Search for the cell housing the specified text and yield its [X, Y] center coordinate. 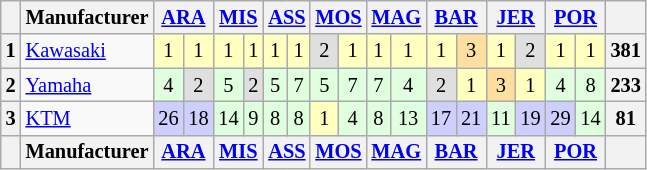
KTM [88, 118]
Yamaha [88, 85]
21 [471, 118]
29 [560, 118]
18 [198, 118]
19 [530, 118]
9 [253, 118]
233 [626, 85]
381 [626, 51]
26 [168, 118]
81 [626, 118]
11 [500, 118]
Kawasaki [88, 51]
13 [408, 118]
17 [441, 118]
